Locate the cell with the specified text and output its [x, y] center coordinate. 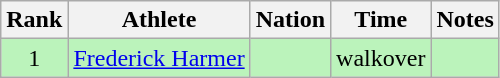
1 [34, 58]
Time [381, 20]
Athlete [159, 20]
walkover [381, 58]
Notes [465, 20]
Nation [290, 20]
Rank [34, 20]
Frederick Harmer [159, 58]
